Output the (x, y) coordinate of the center of the cell containing the given text.  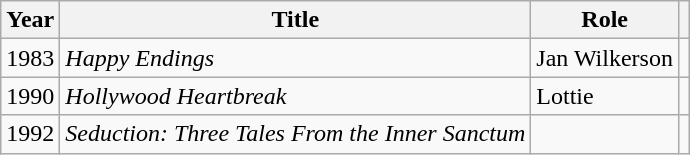
Title (296, 20)
1990 (30, 96)
Role (605, 20)
Hollywood Heartbreak (296, 96)
Happy Endings (296, 58)
Jan Wilkerson (605, 58)
1983 (30, 58)
Seduction: Three Tales From the Inner Sanctum (296, 134)
Year (30, 20)
Lottie (605, 96)
1992 (30, 134)
